Determine the [X, Y] coordinate at the center of the cell enclosing the given text.  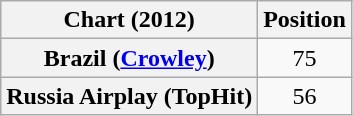
75 [305, 58]
Russia Airplay (TopHit) [130, 96]
56 [305, 96]
Brazil (Crowley) [130, 58]
Chart (2012) [130, 20]
Position [305, 20]
